Determine the [X, Y] coordinate at the center of the cell enclosing the given text.  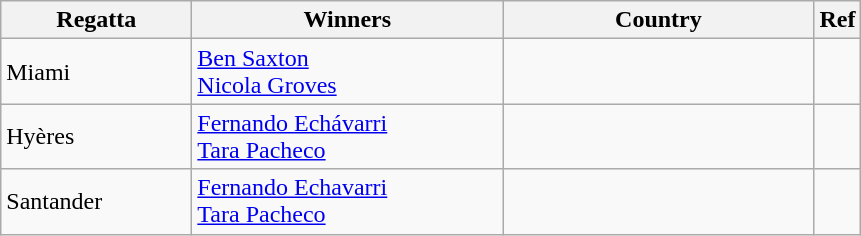
Winners [348, 20]
Ben SaxtonNicola Groves [348, 72]
Country [658, 20]
Santander [96, 202]
Fernando EchavarriTara Pacheco [348, 202]
Hyères [96, 136]
Ref [838, 20]
Regatta [96, 20]
Miami [96, 72]
Fernando EchávarriTara Pacheco [348, 136]
